Extract the (x, y) coordinate from the center of the cell holding the provided text.  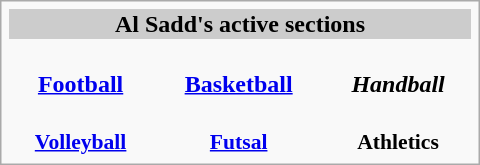
Football (80, 70)
Handball (398, 70)
Basketball (238, 70)
Al Sadd's active sections (240, 24)
Futsal (238, 129)
Volleyball (80, 129)
Athletics (398, 129)
